Find where the given text appears and provide that cell's center as (X, Y) coordinate. 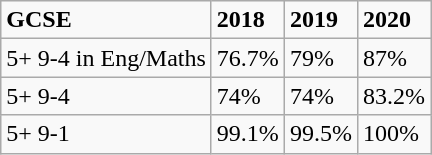
99.5% (320, 134)
83.2% (394, 96)
5+ 9-4 in Eng/Maths (106, 58)
76.7% (248, 58)
2020 (394, 20)
87% (394, 58)
100% (394, 134)
99.1% (248, 134)
5+ 9-4 (106, 96)
5+ 9-1 (106, 134)
79% (320, 58)
GCSE (106, 20)
2018 (248, 20)
2019 (320, 20)
